Pinpoint the cell where the given text exists, returning its [X, Y] midpoint coordinate. 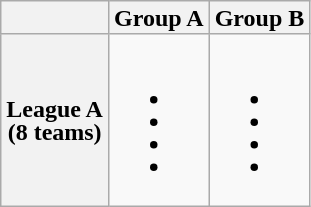
Group A [158, 18]
League A(8 teams) [55, 120]
Group B [260, 18]
